Scan for the cell matching the given text and deliver its (X, Y) coordinate at center. 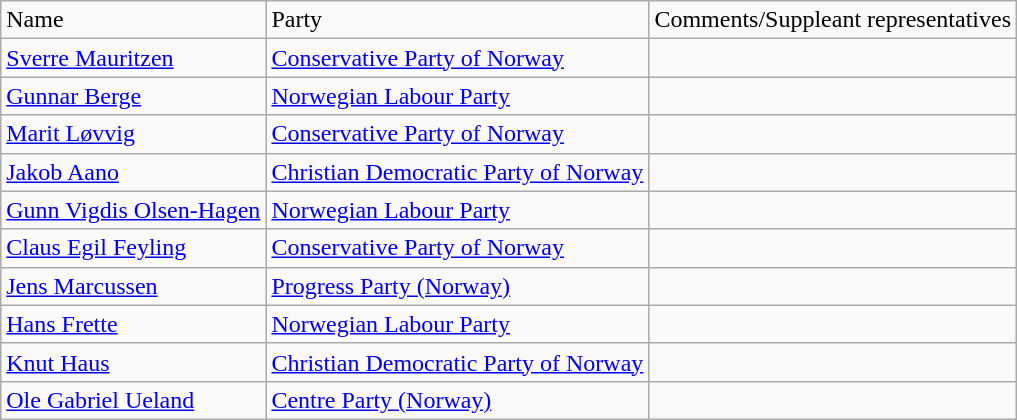
Centre Party (Norway) (458, 400)
Jens Marcussen (134, 286)
Hans Frette (134, 324)
Progress Party (Norway) (458, 286)
Name (134, 20)
Sverre Mauritzen (134, 58)
Marit Løvvig (134, 134)
Ole Gabriel Ueland (134, 400)
Knut Haus (134, 362)
Claus Egil Feyling (134, 248)
Gunn Vigdis Olsen-Hagen (134, 210)
Jakob Aano (134, 172)
Gunnar Berge (134, 96)
Comments/Suppleant representatives (833, 20)
Party (458, 20)
